Determine the (x, y) coordinate at the center of the cell enclosing the given text.  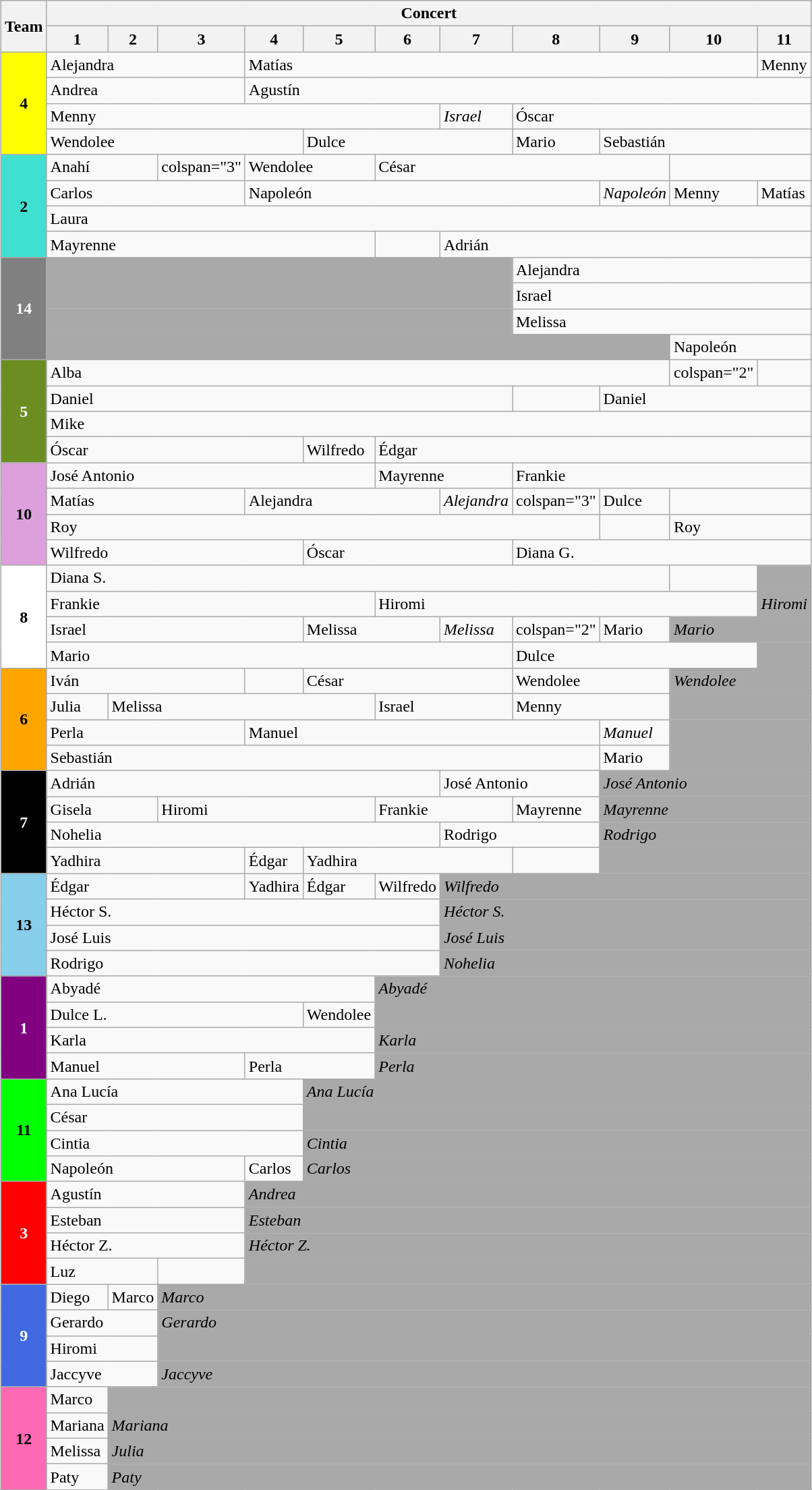
Mike (429, 424)
13 (24, 925)
Team (24, 26)
Laura (429, 219)
Diana G. (662, 552)
12 (24, 1438)
Concert (429, 13)
Alba (358, 373)
Diego (77, 1297)
Anahí (103, 167)
14 (24, 308)
Dulce L. (175, 1014)
Gisela (103, 809)
Luz (103, 1271)
Iván (146, 681)
Diana S. (358, 578)
